From the cell containing the given text, extract its center point as (x, y) coordinate. 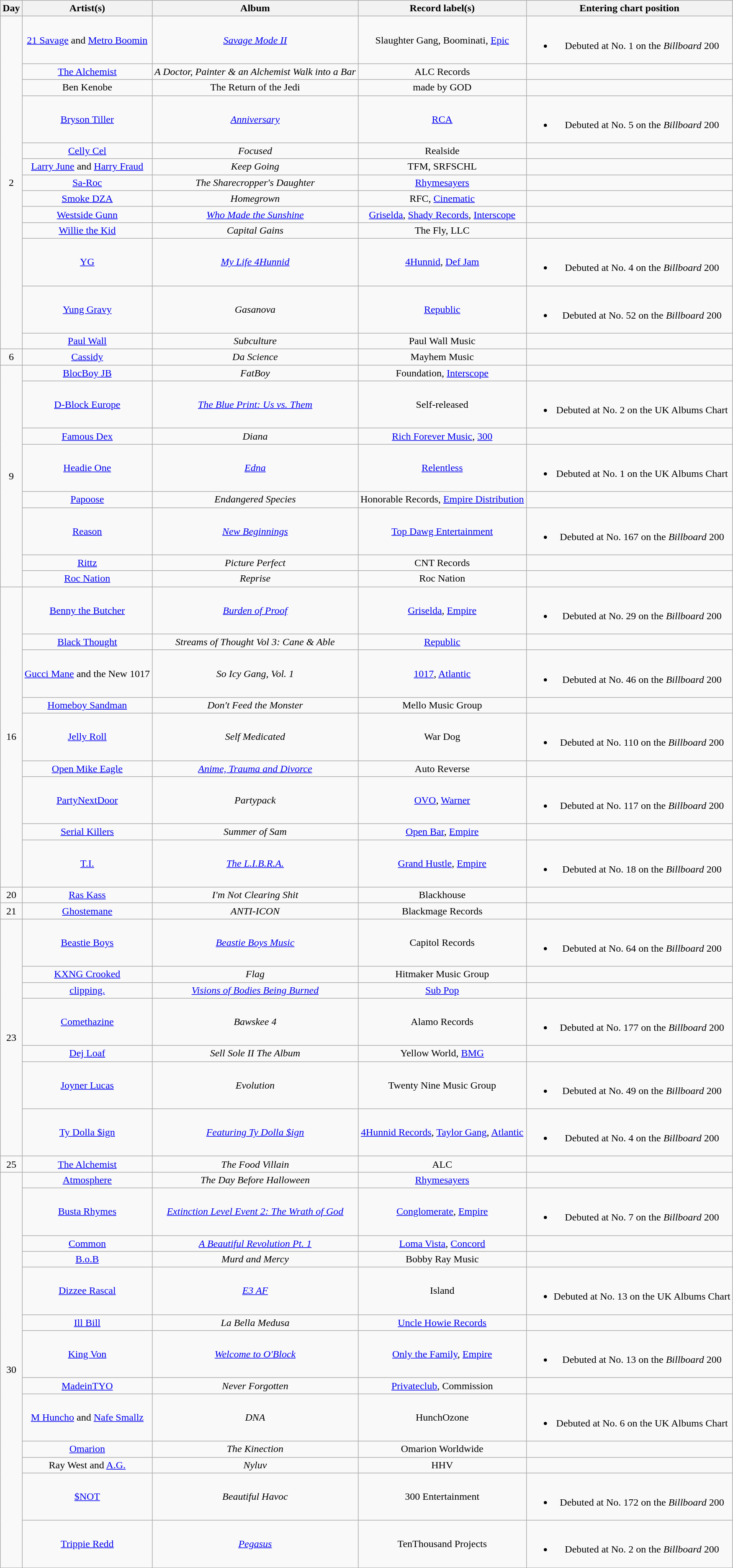
Debuted at No. 172 on the Billboard 200 (630, 1496)
Debuted at No. 2 on the Billboard 200 (630, 1544)
The Food Villain (255, 1164)
16 (11, 737)
Hitmaker Music Group (442, 974)
Sub Pop (442, 990)
Atmosphere (87, 1180)
The Blue Print: Us vs. Them (255, 404)
Debuted at No. 52 on the Billboard 200 (630, 309)
9 (11, 476)
Pegasus (255, 1544)
E3 AF (255, 1291)
Sa-Roc (87, 183)
Papoose (87, 499)
Beastie Boys (87, 943)
Streams of Thought Vol 3: Cane & Able (255, 642)
Bobby Ray Music (442, 1259)
Welcome to O'Block (255, 1354)
Endangered Species (255, 499)
ALC (442, 1164)
Celly Cel (87, 151)
Common (87, 1243)
La Bella Medusa (255, 1323)
Debuted at No. 13 on the UK Albums Chart (630, 1291)
Self-released (442, 404)
FatBoy (255, 373)
Comethazine (87, 1022)
OVO, Warner (442, 801)
Featuring Ty Dolla $ign (255, 1132)
clipping. (87, 990)
Self Medicated (255, 737)
Debuted at No. 1 on the Billboard 200 (630, 40)
Blackhouse (442, 895)
King Von (87, 1354)
The L.I.B.R.A. (255, 863)
The Return of the Jedi (255, 88)
Debuted at No. 5 on the Billboard 200 (630, 119)
Subculture (255, 341)
Willie the Kid (87, 230)
Busta Rhymes (87, 1212)
Debuted at No. 49 on the Billboard 200 (630, 1085)
Nyluv (255, 1465)
Bryson Tiller (87, 119)
Debuted at No. 64 on the Billboard 200 (630, 943)
Artist(s) (87, 8)
MadeinTYO (87, 1386)
Griselda, Empire (442, 610)
HunchOzone (442, 1418)
Griselda, Shady Records, Interscope (442, 214)
Never Forgotten (255, 1386)
Loma Vista, Concord (442, 1243)
CNT Records (442, 563)
Ty Dolla $ign (87, 1132)
RFC, Cinematic (442, 198)
Gucci Mane and the New 1017 (87, 673)
Conglomerate, Empire (442, 1212)
Westside Gunn (87, 214)
Grand Hustle, Empire (442, 863)
Foundation, Interscope (442, 373)
So Icy Gang, Vol. 1 (255, 673)
The Sharecropper's Daughter (255, 183)
Debuted at No. 6 on the UK Albums Chart (630, 1418)
The Kinection (255, 1449)
Debuted at No. 2 on the UK Albums Chart (630, 404)
Capital Gains (255, 230)
Keep Going (255, 167)
Reason (87, 531)
Debuted at No. 7 on the Billboard 200 (630, 1212)
Uncle Howie Records (442, 1323)
Debuted at No. 13 on the Billboard 200 (630, 1354)
Beastie Boys Music (255, 943)
4Hunnid Records, Taylor Gang, Atlantic (442, 1132)
Paul Wall (87, 341)
TFM, SRFSCHL (442, 167)
Murd and Mercy (255, 1259)
ANTI-ICON (255, 911)
I'm Not Clearing Shit (255, 895)
DNA (255, 1418)
Who Made the Sunshine (255, 214)
Picture Perfect (255, 563)
Album (255, 8)
HHV (442, 1465)
Smoke DZA (87, 198)
Paul Wall Music (442, 341)
Debuted at No. 46 on the Billboard 200 (630, 673)
Ben Kenobe (87, 88)
Debuted at No. 117 on the Billboard 200 (630, 801)
KXNG Crooked (87, 974)
Focused (255, 151)
Twenty Nine Music Group (442, 1085)
My Life 4Hunnid (255, 262)
YG (87, 262)
Extinction Level Event 2: The Wrath of God (255, 1212)
Homegrown (255, 198)
Debuted at No. 110 on the Billboard 200 (630, 737)
1017, Atlantic (442, 673)
Dej Loaf (87, 1053)
Anniversary (255, 119)
Savage Mode II (255, 40)
21 (11, 911)
Dizzee Rascal (87, 1291)
Rittz (87, 563)
Honorable Records, Empire Distribution (442, 499)
Bawskee 4 (255, 1022)
Jelly Roll (87, 737)
20 (11, 895)
Privateclub, Commission (442, 1386)
Relentless (442, 468)
Joyner Lucas (87, 1085)
Famous Dex (87, 436)
Debuted at No. 29 on the Billboard 200 (630, 610)
Benny the Butcher (87, 610)
Yung Gravy (87, 309)
Rich Forever Music, 300 (442, 436)
Evolution (255, 1085)
Diana (255, 436)
2 (11, 183)
Ras Kass (87, 895)
25 (11, 1164)
Serial Killers (87, 832)
TenThousand Projects (442, 1544)
The Fly, LLC (442, 230)
T.I. (87, 863)
Ill Bill (87, 1323)
Island (442, 1291)
BlocBoy JB (87, 373)
Reprise (255, 579)
Summer of Sam (255, 832)
Don't Feed the Monster (255, 705)
Da Science (255, 357)
made by GOD (442, 88)
Open Bar, Empire (442, 832)
Trippie Redd (87, 1544)
Mello Music Group (442, 705)
Edna (255, 468)
Only the Family, Empire (442, 1354)
Auto Reverse (442, 768)
Anime, Trauma and Divorce (255, 768)
Realside (442, 151)
6 (11, 357)
$NOT (87, 1496)
Debuted at No. 1 on the UK Albums Chart (630, 468)
RCA (442, 119)
B.o.B (87, 1259)
Ghostemane (87, 911)
ALC Records (442, 72)
21 Savage and Metro Boomin (87, 40)
Alamo Records (442, 1022)
Blackmage Records (442, 911)
Ray West and A.G. (87, 1465)
Yellow World, BMG (442, 1053)
300 Entertainment (442, 1496)
War Dog (442, 737)
Day (11, 8)
A Doctor, Painter & an Alchemist Walk into a Bar (255, 72)
Black Thought (87, 642)
Homeboy Sandman (87, 705)
New Beginnings (255, 531)
Entering chart position (630, 8)
Debuted at No. 167 on the Billboard 200 (630, 531)
Headie One (87, 468)
Mayhem Music (442, 357)
A Beautiful Revolution Pt. 1 (255, 1243)
Open Mike Eagle (87, 768)
Record label(s) (442, 8)
Top Dawg Entertainment (442, 531)
Slaughter Gang, Boominati, Epic (442, 40)
30 (11, 1370)
4Hunnid, Def Jam (442, 262)
Debuted at No. 177 on the Billboard 200 (630, 1022)
Gasanova (255, 309)
Omarion (87, 1449)
Cassidy (87, 357)
PartyNextDoor (87, 801)
The Day Before Halloween (255, 1180)
Burden of Proof (255, 610)
Sell Sole II The Album (255, 1053)
Debuted at No. 18 on the Billboard 200 (630, 863)
Visions of Bodies Being Burned (255, 990)
Capitol Records (442, 943)
Beautiful Havoc (255, 1496)
Partypack (255, 801)
M Huncho and Nafe Smallz (87, 1418)
Flag (255, 974)
Larry June and Harry Fraud (87, 167)
23 (11, 1038)
D-Block Europe (87, 404)
Omarion Worldwide (442, 1449)
